Locate the cell with the specified text and output its [x, y] center coordinate. 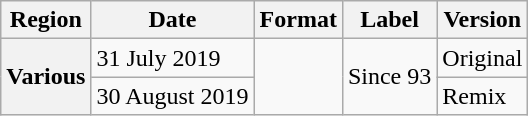
Label [389, 20]
Remix [482, 96]
30 August 2019 [172, 96]
Version [482, 20]
Region [46, 20]
31 July 2019 [172, 58]
Original [482, 58]
Date [172, 20]
Various [46, 77]
Format [298, 20]
Since 93 [389, 77]
